Detect which cell encompasses the target text, then output its [x, y] center coordinate. 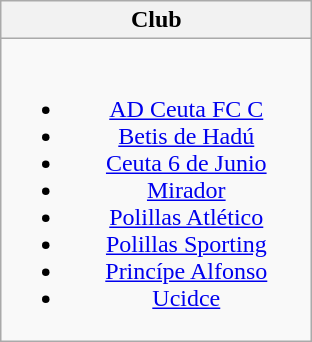
AD Ceuta FC CBetis de HadúCeuta 6 de JunioMiradorPolillas AtléticoPolillas SportingPrincípe AlfonsoUcidce [156, 190]
Club [156, 20]
